Extract the [X, Y] coordinate from the center of the cell holding the provided text.  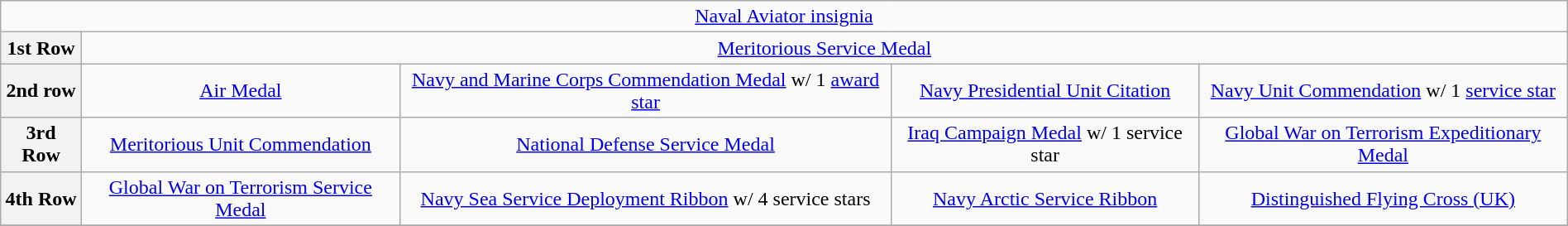
Iraq Campaign Medal w/ 1 service star [1045, 144]
2nd row [41, 91]
4th Row [41, 199]
Navy Unit Commendation w/ 1 service star [1383, 91]
Meritorious Service Medal [824, 48]
Navy and Marine Corps Commendation Medal w/ 1 award star [645, 91]
Meritorious Unit Commendation [240, 144]
Navy Sea Service Deployment Ribbon w/ 4 service stars [645, 199]
3rd Row [41, 144]
Navy Presidential Unit Citation [1045, 91]
Global War on Terrorism Expeditionary Medal [1383, 144]
Naval Aviator insignia [784, 17]
Global War on Terrorism Service Medal [240, 199]
1st Row [41, 48]
Distinguished Flying Cross (UK) [1383, 199]
Air Medal [240, 91]
National Defense Service Medal [645, 144]
Navy Arctic Service Ribbon [1045, 199]
